For the text-containing cell, return its midpoint in [X, Y] coordinate format. 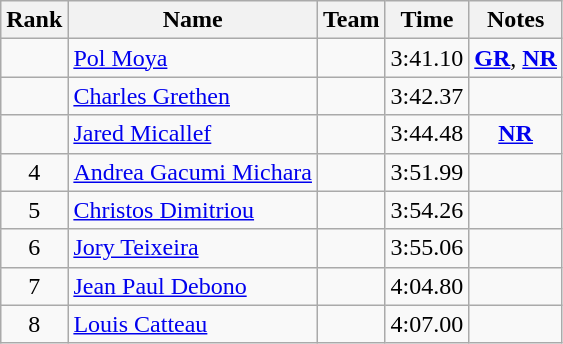
3:42.37 [427, 96]
Jean Paul Debono [193, 286]
3:55.06 [427, 248]
4:07.00 [427, 324]
Andrea Gacumi Michara [193, 172]
8 [34, 324]
3:41.10 [427, 58]
Christos Dimitriou [193, 210]
3:44.48 [427, 134]
5 [34, 210]
Notes [516, 20]
3:51.99 [427, 172]
4 [34, 172]
4:04.80 [427, 286]
GR, NR [516, 58]
Team [351, 20]
Jared Micallef [193, 134]
6 [34, 248]
3:54.26 [427, 210]
NR [516, 134]
Rank [34, 20]
Name [193, 20]
Louis Catteau [193, 324]
7 [34, 286]
Charles Grethen [193, 96]
Pol Moya [193, 58]
Time [427, 20]
Jory Teixeira [193, 248]
